Locate the cell with the specified text and output its [x, y] center coordinate. 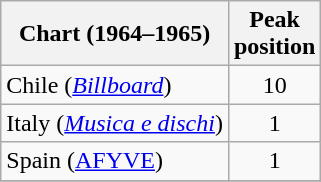
Chile (Billboard) [115, 85]
Peakposition [274, 34]
Chart (1964–1965) [115, 34]
Spain (AFYVE) [115, 161]
Italy (Musica e dischi) [115, 123]
10 [274, 85]
